Provide the [x, y] coordinate of the cell's center where the given text is located.  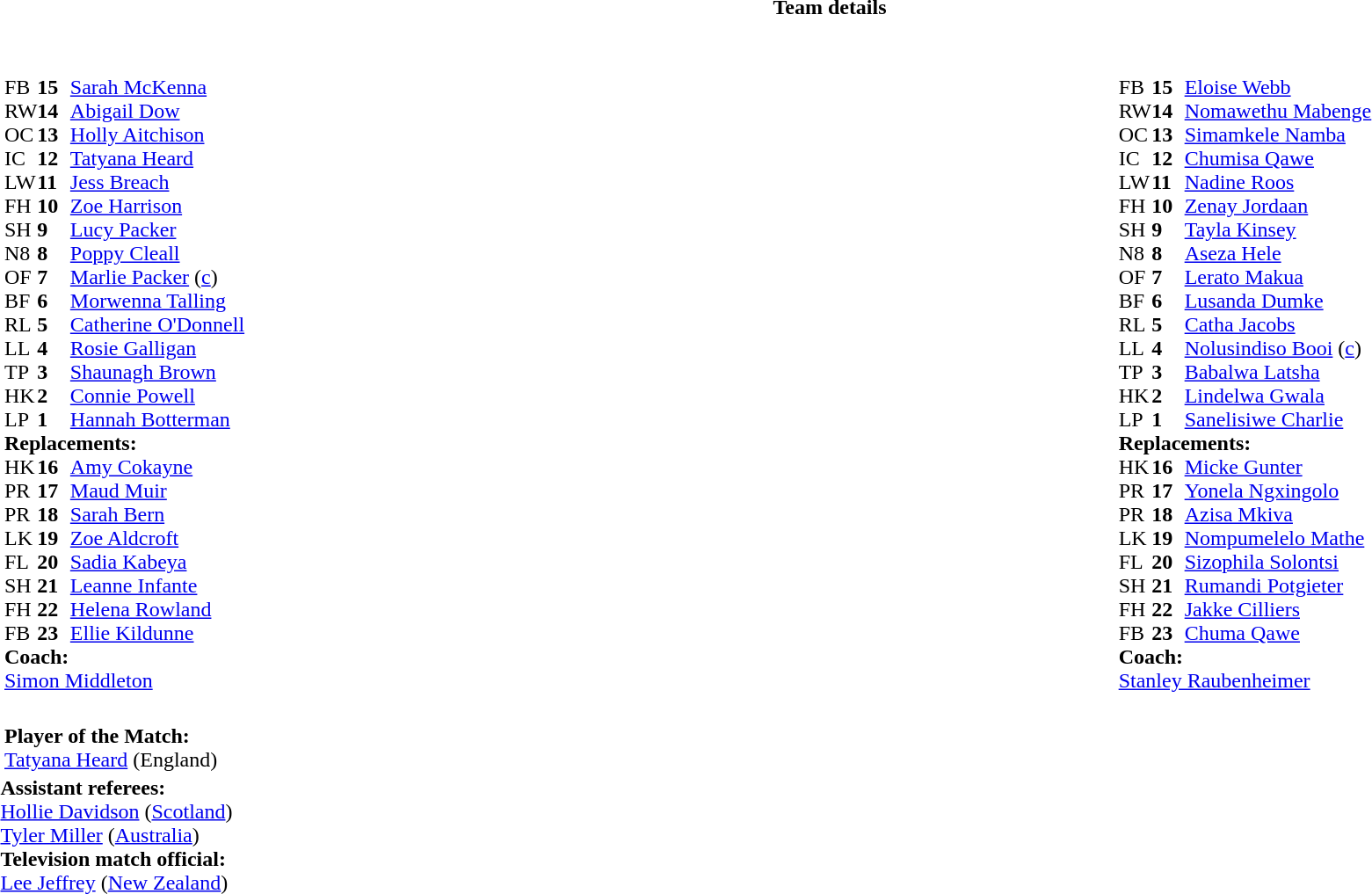
Jakke Cilliers [1278, 610]
Chuma Qawe [1278, 633]
Sizophila Solontsi [1278, 563]
Sarah Bern [157, 515]
Lusanda Dumke [1278, 301]
Rumandi Potgieter [1278, 585]
Stanley Raubenheimer [1245, 680]
Lucy Packer [157, 230]
Rosie Galligan [157, 348]
Leanne Infante [157, 585]
Yonela Ngxingolo [1278, 491]
Maud Muir [157, 491]
Eloise Webb [1278, 88]
Jess Breach [157, 183]
Micke Gunter [1278, 468]
Sanelisiwe Charlie [1278, 420]
Hannah Botterman [157, 420]
Nompumelelo Mathe [1278, 538]
Morwenna Talling [157, 301]
Nomawethu Mabenge [1278, 111]
Simon Middleton [125, 680]
Catha Jacobs [1278, 325]
Sadia Kabeya [157, 563]
Nadine Roos [1278, 183]
Helena Rowland [157, 610]
Amy Cokayne [157, 468]
Lerato Makua [1278, 278]
Catherine O'Donnell [157, 325]
Simamkele Namba [1278, 135]
Chumisa Qawe [1278, 158]
Abigail Dow [157, 111]
Sarah McKenna [157, 88]
Connie Powell [157, 396]
Zenay Jordaan [1278, 206]
Zoe Harrison [157, 206]
Shaunagh Brown [157, 373]
Babalwa Latsha [1278, 373]
Ellie Kildunne [157, 633]
Tatyana Heard [157, 158]
Azisa Mkiva [1278, 515]
Tayla Kinsey [1278, 230]
Zoe Aldcroft [157, 538]
Nolusindiso Booi (c) [1278, 348]
Aseza Hele [1278, 253]
Poppy Cleall [157, 253]
Lindelwa Gwala [1278, 396]
Holly Aitchison [157, 135]
Marlie Packer (c) [157, 278]
